Search for the cell housing the specified text and yield its [X, Y] center coordinate. 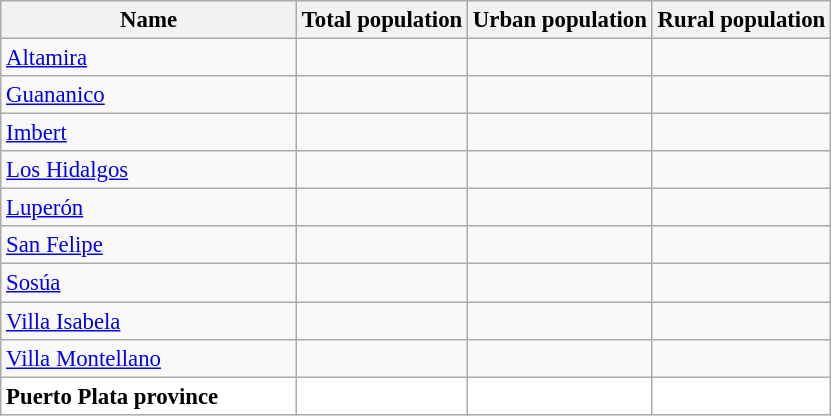
Puerto Plata province [149, 396]
Altamira [149, 58]
Villa Isabela [149, 321]
Name [149, 20]
Urban population [560, 20]
Total population [382, 20]
Los Hidalgos [149, 170]
San Felipe [149, 245]
Rural population [741, 20]
Guananico [149, 95]
Sosúa [149, 283]
Villa Montellano [149, 358]
Imbert [149, 133]
Luperón [149, 208]
